Scan for the cell matching the given text and deliver its (x, y) coordinate at center. 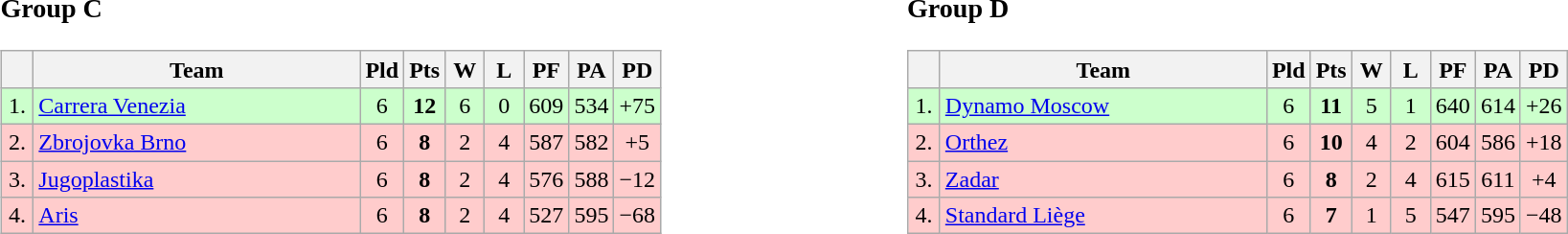
12 (425, 105)
0 (504, 105)
Standard Liège (1103, 216)
−68 (638, 216)
+4 (1544, 179)
11 (1331, 105)
Carrera Venezia (197, 105)
582 (592, 143)
7 (1331, 216)
+26 (1544, 105)
Zadar (1103, 179)
534 (592, 105)
576 (546, 179)
527 (546, 216)
615 (1452, 179)
Dynamo Moscow (1103, 105)
611 (1498, 179)
547 (1452, 216)
586 (1498, 143)
−48 (1544, 216)
+18 (1544, 143)
Jugoplastika (197, 179)
587 (546, 143)
10 (1331, 143)
640 (1452, 105)
+75 (638, 105)
+5 (638, 143)
609 (546, 105)
Zbrojovka Brno (197, 143)
588 (592, 179)
604 (1452, 143)
614 (1498, 105)
Orthez (1103, 143)
Aris (197, 216)
−12 (638, 179)
